For the text-containing cell, return its midpoint in (X, Y) coordinate format. 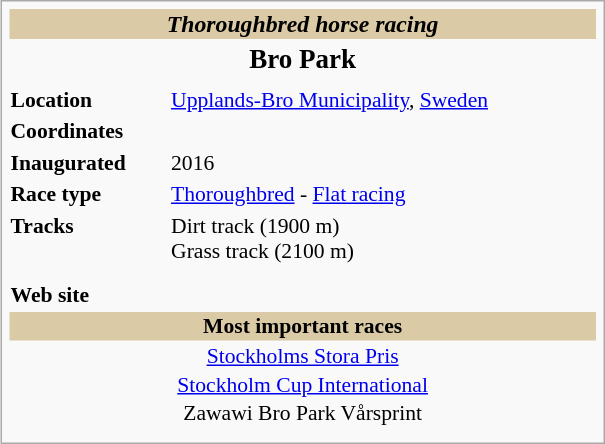
Upplands-Bro Municipality, Sweden (384, 99)
Tracks (88, 238)
Stockholm Cup International (302, 385)
Most important races (302, 326)
Web site (88, 294)
Location (88, 99)
Stockholms Stora Pris (302, 356)
Race type (88, 194)
Thoroughbred - Flat racing (384, 194)
Inaugurated (88, 162)
Thoroughbred horse racing (302, 24)
Dirt track (1900 m) Grass track (2100 m) (384, 238)
Zawawi Bro Park Vårsprint (302, 413)
Bro Park (302, 59)
Coordinates (88, 131)
2016 (384, 162)
